Scan for the cell matching the given text and deliver its [x, y] coordinate at center. 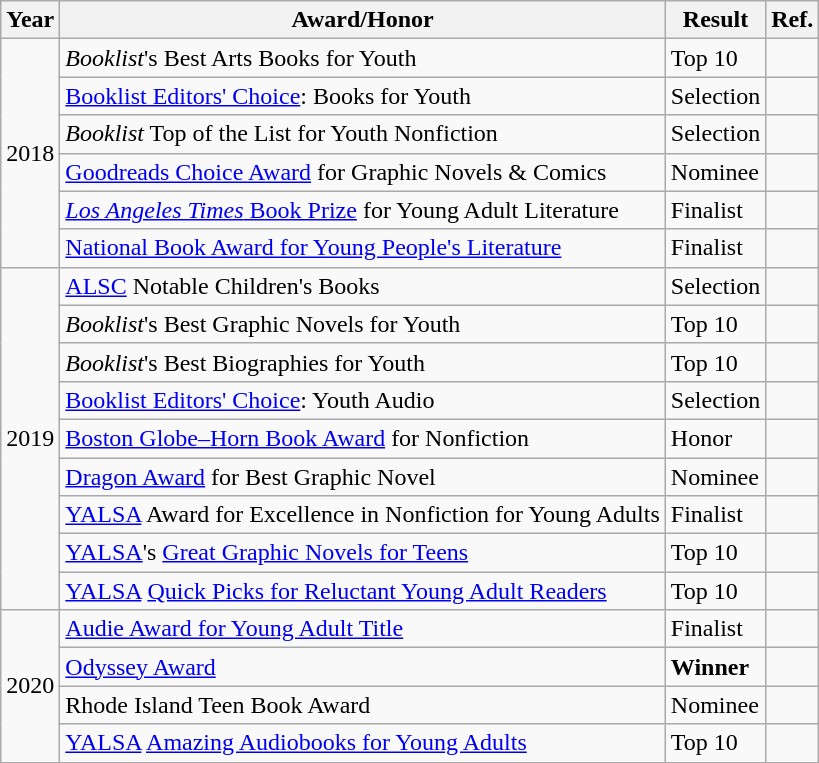
2020 [30, 686]
YALSA's Great Graphic Novels for Teens [362, 553]
YALSA Amazing Audiobooks for Young Adults [362, 743]
Booklist's Best Arts Books for Youth [362, 58]
Award/Honor [362, 20]
National Book Award for Young People's Literature [362, 248]
Year [30, 20]
YALSA Award for Excellence in Nonfiction for Young Adults [362, 515]
Result [715, 20]
Dragon Award for Best Graphic Novel [362, 477]
Booklist Editors' Choice: Books for Youth [362, 96]
Audie Award for Young Adult Title [362, 629]
Boston Globe–Horn Book Award for Nonfiction [362, 438]
Honor [715, 438]
Booklist's Best Graphic Novels for Youth [362, 324]
Los Angeles Times Book Prize for Young Adult Literature [362, 210]
Rhode Island Teen Book Award [362, 705]
2018 [30, 153]
Ref. [792, 20]
YALSA Quick Picks for Reluctant Young Adult Readers [362, 591]
Booklist Top of the List for Youth Nonfiction [362, 134]
Goodreads Choice Award for Graphic Novels & Comics [362, 172]
Winner [715, 667]
2019 [30, 438]
ALSC Notable Children's Books [362, 286]
Odyssey Award [362, 667]
Booklist Editors' Choice: Youth Audio [362, 400]
Booklist's Best Biographies for Youth [362, 362]
